Determine the (x, y) coordinate at the center of the cell enclosing the given text.  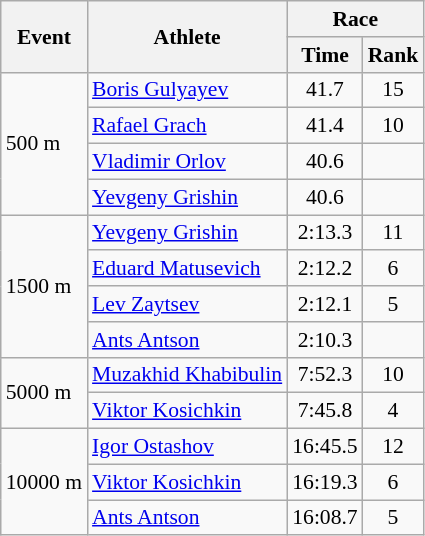
7:45.8 (324, 411)
Race (355, 19)
10000 m (44, 482)
Igor Ostashov (187, 447)
12 (394, 447)
4 (394, 411)
11 (394, 233)
41.4 (324, 126)
2:13.3 (324, 233)
2:12.2 (324, 269)
Muzakhid Khabibulin (187, 375)
Rank (394, 55)
2:12.1 (324, 304)
5000 m (44, 392)
Vladimir Orlov (187, 162)
500 m (44, 143)
Time (324, 55)
16:45.5 (324, 447)
Eduard Matusevich (187, 269)
7:52.3 (324, 375)
Athlete (187, 36)
1500 m (44, 286)
15 (394, 90)
2:10.3 (324, 340)
Rafael Grach (187, 126)
Event (44, 36)
Boris Gulyayev (187, 90)
Lev Zaytsev (187, 304)
41.7 (324, 90)
16:19.3 (324, 482)
16:08.7 (324, 518)
